Scan for the cell matching the given text and deliver its [x, y] coordinate at center. 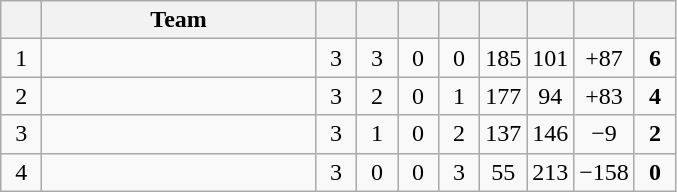
−9 [604, 134]
+87 [604, 58]
146 [550, 134]
+83 [604, 96]
94 [550, 96]
6 [654, 58]
−158 [604, 172]
185 [504, 58]
213 [550, 172]
137 [504, 134]
101 [550, 58]
55 [504, 172]
Team [179, 20]
177 [504, 96]
